Detect which cell encompasses the target text, then output its [X, Y] center coordinate. 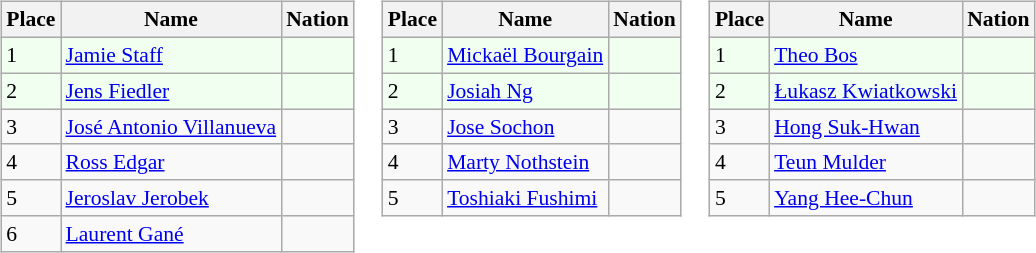
Jose Sochon [525, 127]
Marty Nothstein [525, 162]
Mickaël Bourgain [525, 55]
Hong Suk-Hwan [866, 127]
Jamie Staff [172, 55]
Łukasz Kwiatkowski [866, 91]
Josiah Ng [525, 91]
Ross Edgar [172, 162]
6 [30, 234]
Jeroslav Jerobek [172, 198]
Jens Fiedler [172, 91]
José Antonio Villanueva [172, 127]
Yang Hee-Chun [866, 198]
Teun Mulder [866, 162]
Laurent Gané [172, 234]
Toshiaki Fushimi [525, 198]
Theo Bos [866, 55]
